Return the [x, y] coordinate for the center point of the cell that contains the specified text.  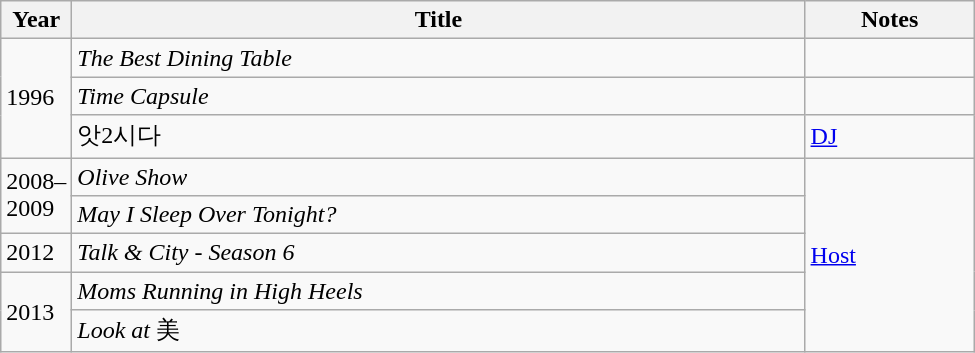
Olive Show [438, 177]
앗2시다 [438, 136]
May I Sleep Over Tonight? [438, 215]
2013 [36, 312]
The Best Dining Table [438, 58]
2008–2009 [36, 196]
Host [890, 256]
Notes [890, 20]
1996 [36, 98]
Moms Running in High Heels [438, 291]
Year [36, 20]
Talk & City - Season 6 [438, 253]
DJ [890, 136]
Look at 美 [438, 332]
Time Capsule [438, 96]
2012 [36, 253]
Title [438, 20]
